Capture the cell that displays the provided text and extract its [x, y] central coordinate. 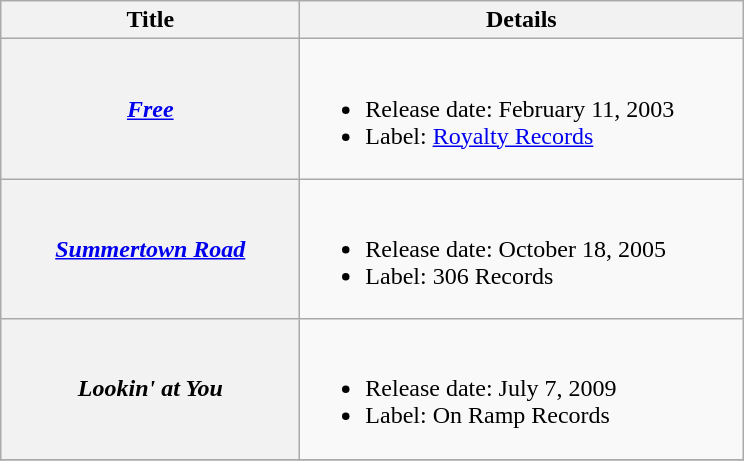
Release date: October 18, 2005Label: 306 Records [522, 249]
Details [522, 20]
Summertown Road [150, 249]
Release date: July 7, 2009Label: On Ramp Records [522, 389]
Lookin' at You [150, 389]
Release date: February 11, 2003Label: Royalty Records [522, 109]
Free [150, 109]
Title [150, 20]
